Return the [X, Y] coordinate for the center point of the cell that contains the specified text.  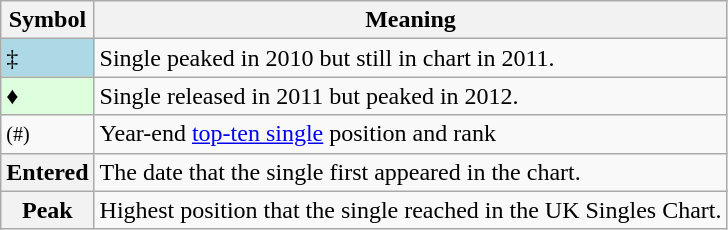
Meaning [410, 20]
Entered [48, 172]
The date that the single first appeared in the chart. [410, 172]
Symbol [48, 20]
Highest position that the single reached in the UK Singles Chart. [410, 210]
Single peaked in 2010 but still in chart in 2011. [410, 58]
♦ [48, 96]
Single released in 2011 but peaked in 2012. [410, 96]
(#) [48, 134]
‡ [48, 58]
Peak [48, 210]
Year-end top-ten single position and rank [410, 134]
